Determine the [X, Y] coordinate at the center of the cell enclosing the given text.  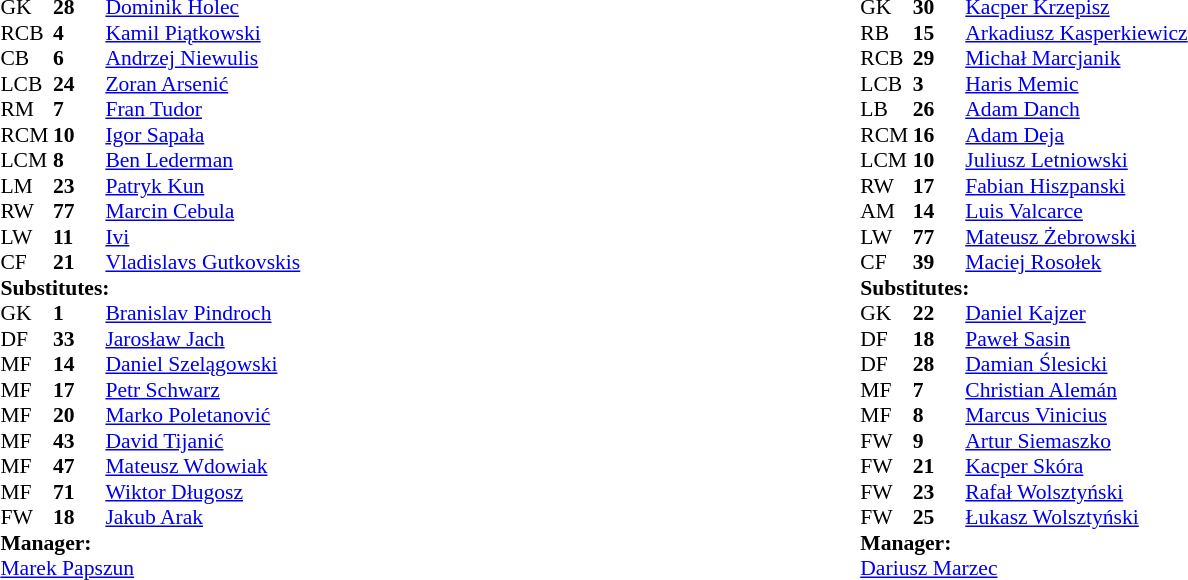
25 [939, 517]
Mateusz Wdowiak [202, 467]
43 [79, 441]
Marcin Cebula [202, 211]
6 [79, 59]
Paweł Sasin [1076, 339]
9 [939, 441]
24 [79, 84]
Jarosław Jach [202, 339]
20 [79, 415]
Rafał Wolsztyński [1076, 492]
Adam Deja [1076, 135]
Ben Lederman [202, 161]
Ivi [202, 237]
David Tijanić [202, 441]
15 [939, 33]
Vladislavs Gutkovskis [202, 263]
Christian Alemán [1076, 390]
Maciej Rosołek [1076, 263]
CB [26, 59]
1 [79, 313]
29 [939, 59]
Arkadiusz Kasperkiewicz [1076, 33]
16 [939, 135]
Michał Marcjanik [1076, 59]
Haris Memic [1076, 84]
Kacper Skóra [1076, 467]
Damian Ślesicki [1076, 365]
RB [886, 33]
Kamil Piątkowski [202, 33]
Patryk Kun [202, 186]
Igor Sapała [202, 135]
Petr Schwarz [202, 390]
Adam Danch [1076, 109]
28 [939, 365]
LM [26, 186]
Andrzej Niewulis [202, 59]
RM [26, 109]
Marko Poletanović [202, 415]
Daniel Kajzer [1076, 313]
Zoran Arsenić [202, 84]
Fran Tudor [202, 109]
3 [939, 84]
Wiktor Długosz [202, 492]
22 [939, 313]
Mateusz Żebrowski [1076, 237]
Daniel Szelągowski [202, 365]
Juliusz Letniowski [1076, 161]
71 [79, 492]
4 [79, 33]
26 [939, 109]
Luis Valcarce [1076, 211]
LB [886, 109]
Branislav Pindroch [202, 313]
Fabian Hiszpanski [1076, 186]
AM [886, 211]
11 [79, 237]
33 [79, 339]
Marcus Vinicius [1076, 415]
Jakub Arak [202, 517]
Artur Siemaszko [1076, 441]
Łukasz Wolsztyński [1076, 517]
47 [79, 467]
39 [939, 263]
